Determine the (X, Y) coordinate at the center of the cell enclosing the given text.  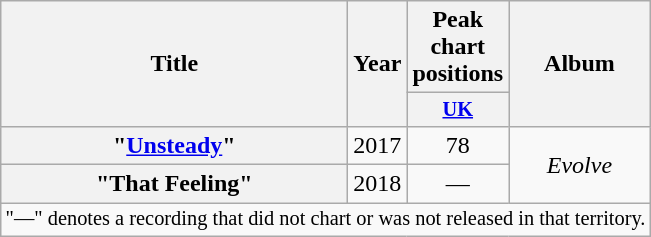
78 (458, 145)
2018 (378, 184)
Title (174, 64)
"That Feeling" (174, 184)
Evolve (580, 164)
Year (378, 64)
— (458, 184)
Peak chart positions (458, 47)
"—" denotes a recording that did not chart or was not released in that territory. (326, 220)
UK (458, 110)
Album (580, 64)
"Unsteady" (174, 145)
2017 (378, 145)
